Find where the given text appears and provide that cell's center as (X, Y) coordinate. 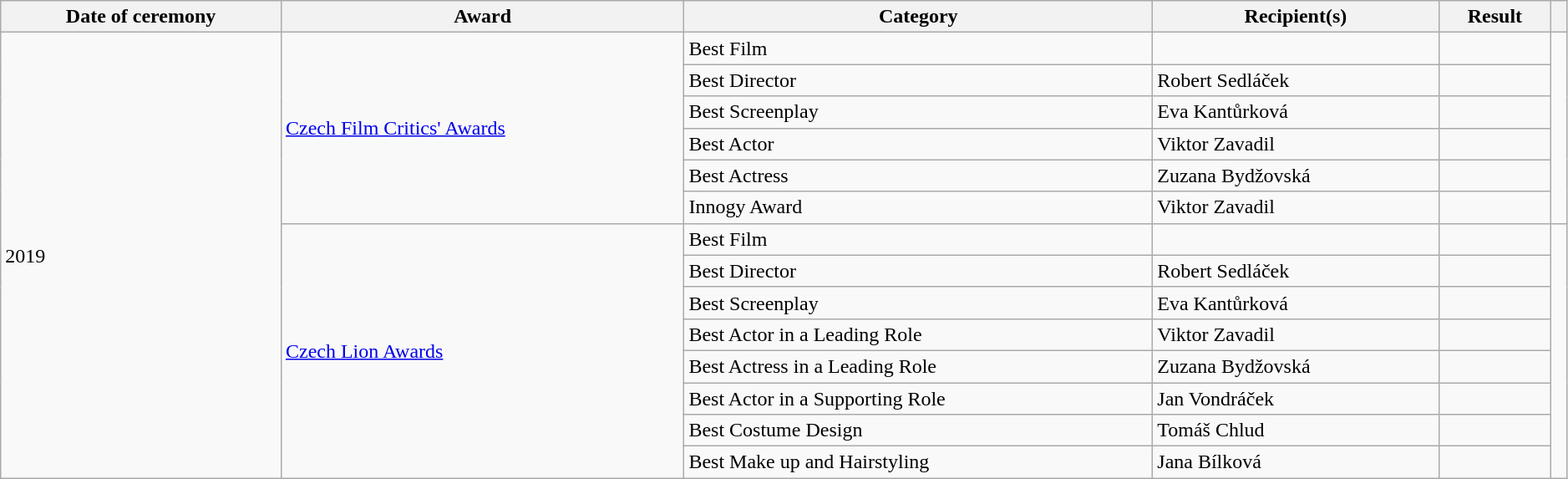
Jan Vondráček (1296, 399)
2019 (141, 256)
Result (1495, 17)
Tomáš Chlud (1296, 431)
Best Actress in a Leading Role (919, 366)
Best Actor in a Leading Role (919, 334)
Category (919, 17)
Jana Bílková (1296, 462)
Best Actor in a Supporting Role (919, 399)
Date of ceremony (141, 17)
Award (482, 17)
Best Actor (919, 144)
Czech Lion Awards (482, 350)
Czech Film Critics' Awards (482, 128)
Best Make up and Hairstyling (919, 462)
Innogy Award (919, 207)
Best Costume Design (919, 431)
Recipient(s) (1296, 17)
Best Actress (919, 176)
